Return the [X, Y] coordinate for the center point of the cell that contains the specified text.  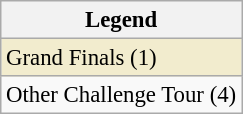
Grand Finals (1) [122, 58]
Other Challenge Tour (4) [122, 95]
Legend [122, 20]
